Search for the cell housing the specified text and yield its (X, Y) center coordinate. 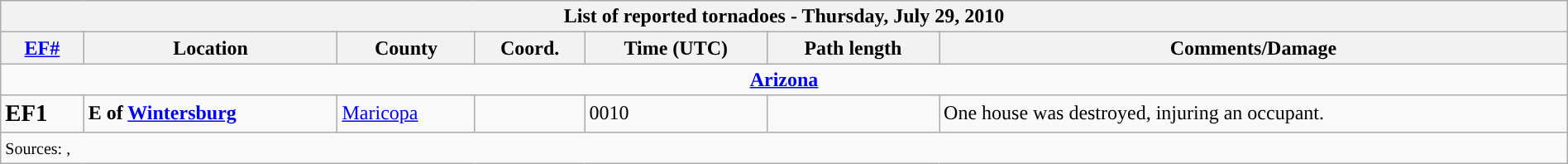
Path length (853, 48)
E of Wintersburg (210, 113)
Location (210, 48)
One house was destroyed, injuring an occupant. (1254, 113)
Maricopa (406, 113)
Arizona (784, 80)
Sources: , (784, 147)
Coord. (529, 48)
EF1 (42, 113)
0010 (676, 113)
List of reported tornadoes - Thursday, July 29, 2010 (784, 17)
Time (UTC) (676, 48)
Comments/Damage (1254, 48)
County (406, 48)
EF# (42, 48)
